Return (X, Y) of the center of cell containing provided text 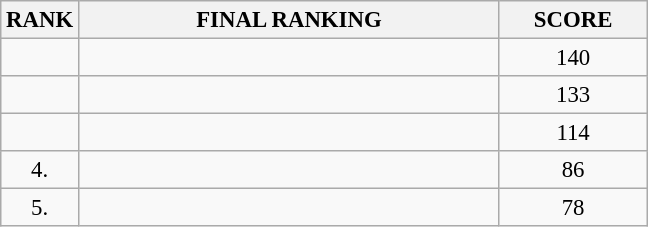
133 (572, 95)
78 (572, 208)
140 (572, 58)
4. (40, 170)
FINAL RANKING (288, 20)
SCORE (572, 20)
5. (40, 208)
RANK (40, 20)
86 (572, 170)
114 (572, 133)
